Provide the (x, y) coordinate of the cell's center where the given text is located.  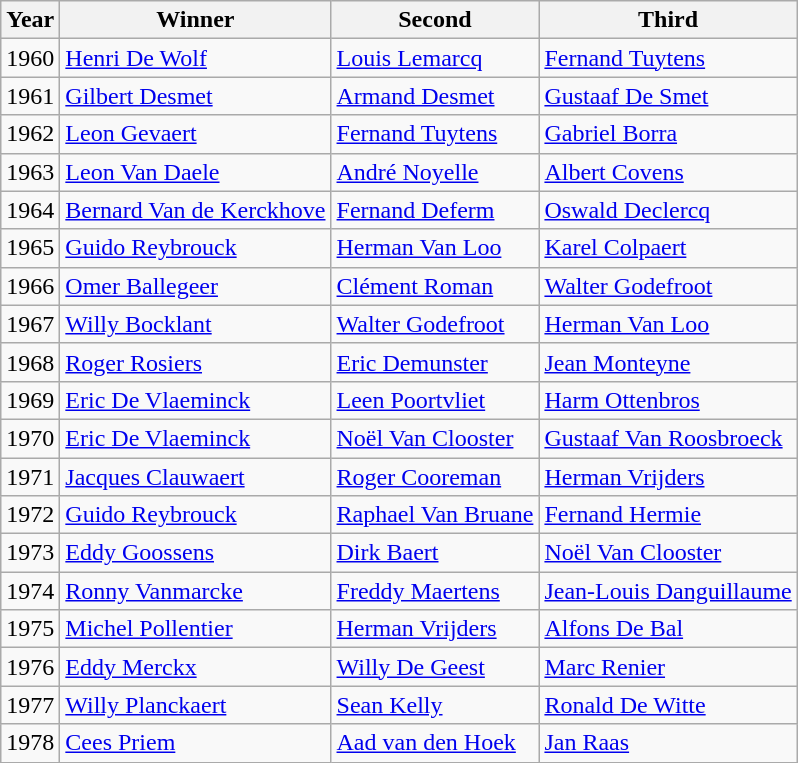
1978 (30, 743)
Clément Roman (435, 286)
Alfons De Bal (668, 629)
1961 (30, 96)
1968 (30, 362)
Willy Bocklant (196, 324)
Eddy Goossens (196, 553)
Jean Monteyne (668, 362)
Jacques Clauwaert (196, 477)
Freddy Maertens (435, 591)
1964 (30, 210)
Roger Cooreman (435, 477)
Omer Ballegeer (196, 286)
Eric Demunster (435, 362)
Gilbert Desmet (196, 96)
Harm Ottenbros (668, 400)
Roger Rosiers (196, 362)
1966 (30, 286)
1977 (30, 705)
1962 (30, 134)
Gustaaf Van Roosbroeck (668, 438)
Willy Planckaert (196, 705)
1973 (30, 553)
1974 (30, 591)
Michel Pollentier (196, 629)
Oswald Declercq (668, 210)
Third (668, 20)
Leon Van Daele (196, 172)
1976 (30, 667)
Karel Colpaert (668, 248)
Henri De Wolf (196, 58)
1971 (30, 477)
Marc Renier (668, 667)
Armand Desmet (435, 96)
Raphael Van Bruane (435, 515)
Gustaaf De Smet (668, 96)
Ronald De Witte (668, 705)
1965 (30, 248)
1967 (30, 324)
Willy De Geest (435, 667)
1960 (30, 58)
Cees Priem (196, 743)
Albert Covens (668, 172)
Leon Gevaert (196, 134)
1970 (30, 438)
Second (435, 20)
Year (30, 20)
Sean Kelly (435, 705)
Dirk Baert (435, 553)
1972 (30, 515)
Gabriel Borra (668, 134)
1963 (30, 172)
Leen Poortvliet (435, 400)
Eddy Merckx (196, 667)
Jan Raas (668, 743)
Ronny Vanmarcke (196, 591)
Fernand Hermie (668, 515)
1975 (30, 629)
André Noyelle (435, 172)
Aad van den Hoek (435, 743)
Fernand Deferm (435, 210)
1969 (30, 400)
Louis Lemarcq (435, 58)
Winner (196, 20)
Bernard Van de Kerckhove (196, 210)
Jean-Louis Danguillaume (668, 591)
